Provide the [x, y] coordinate of the cell's center where the given text is located.  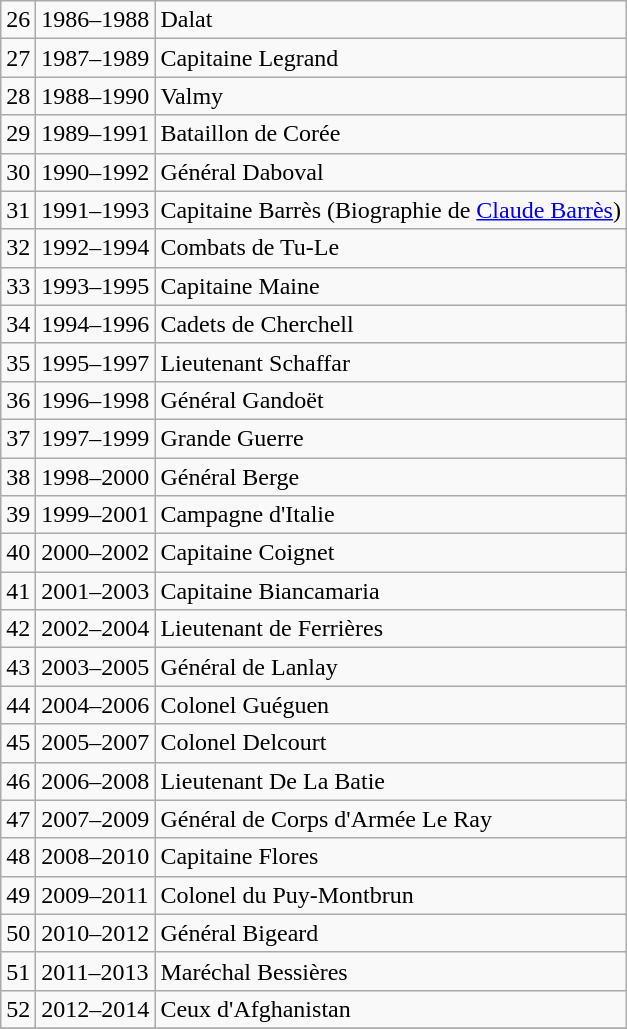
42 [18, 629]
37 [18, 438]
2005–2007 [96, 743]
2008–2010 [96, 857]
38 [18, 477]
41 [18, 591]
2010–2012 [96, 933]
32 [18, 248]
1989–1991 [96, 134]
2000–2002 [96, 553]
1994–1996 [96, 324]
45 [18, 743]
Colonel Guéguen [391, 705]
Capitaine Biancamaria [391, 591]
2001–2003 [96, 591]
Capitaine Flores [391, 857]
50 [18, 933]
Colonel du Puy-Montbrun [391, 895]
2004–2006 [96, 705]
Général Daboval [391, 172]
2003–2005 [96, 667]
26 [18, 20]
2002–2004 [96, 629]
1993–1995 [96, 286]
1987–1989 [96, 58]
1991–1993 [96, 210]
46 [18, 781]
Colonel Delcourt [391, 743]
2009–2011 [96, 895]
1995–1997 [96, 362]
30 [18, 172]
47 [18, 819]
Capitaine Coignet [391, 553]
40 [18, 553]
2011–2013 [96, 971]
39 [18, 515]
29 [18, 134]
43 [18, 667]
51 [18, 971]
2006–2008 [96, 781]
Lieutenant de Ferrières [391, 629]
Général Gandoët [391, 400]
49 [18, 895]
31 [18, 210]
44 [18, 705]
35 [18, 362]
Capitaine Legrand [391, 58]
Cadets de Cherchell [391, 324]
1996–1998 [96, 400]
Bataillon de Corée [391, 134]
Général Berge [391, 477]
34 [18, 324]
Dalat [391, 20]
1992–1994 [96, 248]
1998–2000 [96, 477]
Maréchal Bessières [391, 971]
Campagne d'Italie [391, 515]
Capitaine Barrès (Biographie de Claude Barrès) [391, 210]
1990–1992 [96, 172]
Ceux d'Afghanistan [391, 1009]
28 [18, 96]
Combats de Tu-Le [391, 248]
33 [18, 286]
1986–1988 [96, 20]
Général Bigeard [391, 933]
Lieutenant Schaffar [391, 362]
Valmy [391, 96]
Général de Corps d'Armée Le Ray [391, 819]
36 [18, 400]
1999–2001 [96, 515]
1997–1999 [96, 438]
2012–2014 [96, 1009]
Capitaine Maine [391, 286]
52 [18, 1009]
Lieutenant De La Batie [391, 781]
27 [18, 58]
Grande Guerre [391, 438]
1988–1990 [96, 96]
48 [18, 857]
2007–2009 [96, 819]
Général de Lanlay [391, 667]
